Pinpoint the cell where the given text exists, returning its [X, Y] midpoint coordinate. 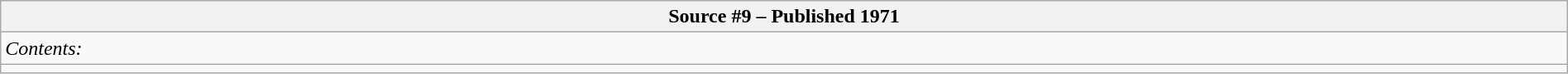
Contents: [784, 48]
Source #9 – Published 1971 [784, 17]
